From the cell containing the given text, extract its center point as (x, y) coordinate. 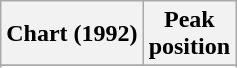
Peakposition (189, 34)
Chart (1992) (72, 34)
